Find where the given text appears and provide that cell's center as (x, y) coordinate. 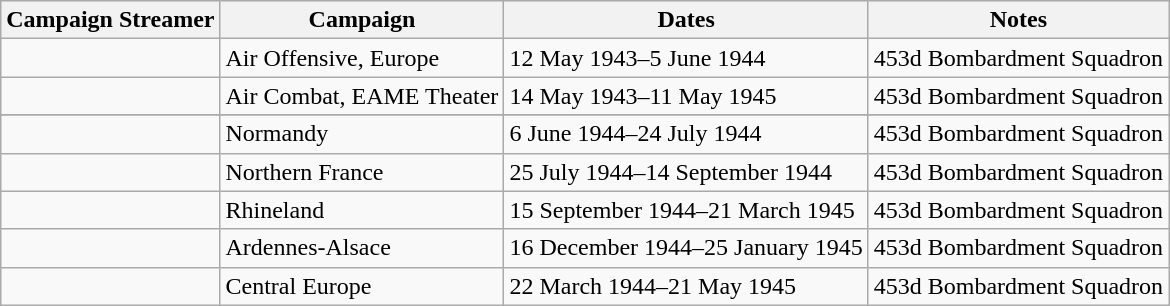
12 May 1943–5 June 1944 (686, 58)
22 March 1944–21 May 1945 (686, 286)
Air Offensive, Europe (362, 58)
Air Combat, EAME Theater (362, 96)
Rhineland (362, 210)
Campaign Streamer (110, 20)
14 May 1943–11 May 1945 (686, 96)
Normandy (362, 134)
15 September 1944–21 March 1945 (686, 210)
Ardennes-Alsace (362, 248)
6 June 1944–24 July 1944 (686, 134)
Campaign (362, 20)
Notes (1018, 20)
Northern France (362, 172)
Dates (686, 20)
16 December 1944–25 January 1945 (686, 248)
25 July 1944–14 September 1944 (686, 172)
Central Europe (362, 286)
